Return the [X, Y] coordinate for the center point of the cell that contains the specified text.  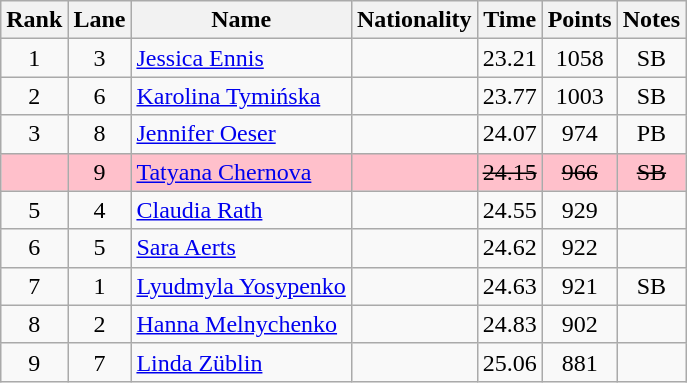
Time [510, 20]
23.21 [510, 58]
Sara Aerts [241, 248]
902 [580, 324]
1003 [580, 96]
881 [580, 362]
Lane [100, 20]
25.06 [510, 362]
24.63 [510, 286]
929 [580, 210]
PB [651, 134]
Name [241, 20]
Tatyana Chernova [241, 172]
1058 [580, 58]
966 [580, 172]
Jennifer Oeser [241, 134]
Notes [651, 20]
Claudia Rath [241, 210]
Rank [34, 20]
24.62 [510, 248]
Karolina Tymińska [241, 96]
Jessica Ennis [241, 58]
Hanna Melnychenko [241, 324]
24.15 [510, 172]
Points [580, 20]
23.77 [510, 96]
4 [100, 210]
Lyudmyla Yosypenko [241, 286]
Nationality [414, 20]
921 [580, 286]
24.55 [510, 210]
24.07 [510, 134]
24.83 [510, 324]
974 [580, 134]
922 [580, 248]
Linda Züblin [241, 362]
